Determine the (X, Y) coordinate at the center of the cell enclosing the given text.  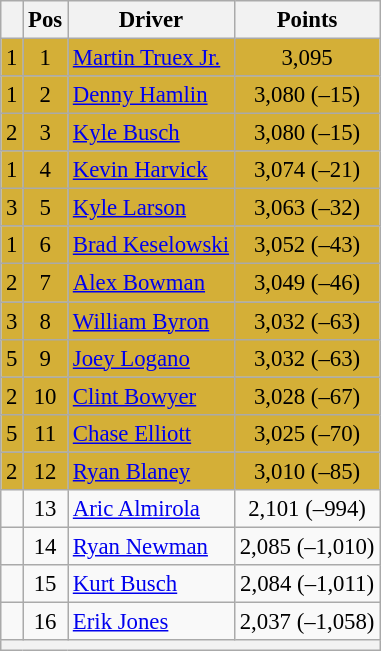
7 (46, 283)
3,074 (–21) (306, 170)
11 (46, 433)
2,101 (–994) (306, 509)
Martin Truex Jr. (152, 58)
3,095 (306, 58)
2,084 (–1,011) (306, 584)
William Byron (152, 321)
3,025 (–70) (306, 433)
Brad Keselowski (152, 245)
2,037 (–1,058) (306, 621)
Clint Bowyer (152, 396)
2,085 (–1,010) (306, 546)
8 (46, 321)
Kurt Busch (152, 584)
Ryan Blaney (152, 471)
Ryan Newman (152, 546)
3,049 (–46) (306, 283)
Erik Jones (152, 621)
15 (46, 584)
10 (46, 396)
Alex Bowman (152, 283)
Aric Almirola (152, 509)
4 (46, 170)
3,052 (–43) (306, 245)
Joey Logano (152, 358)
Kyle Busch (152, 133)
3,010 (–85) (306, 471)
3,063 (–32) (306, 208)
6 (46, 245)
Denny Hamlin (152, 95)
14 (46, 546)
Pos (46, 20)
Chase Elliott (152, 433)
Driver (152, 20)
12 (46, 471)
13 (46, 509)
3,028 (–67) (306, 396)
Points (306, 20)
9 (46, 358)
Kevin Harvick (152, 170)
16 (46, 621)
Kyle Larson (152, 208)
